Determine the (x, y) coordinate at the center of the cell enclosing the given text.  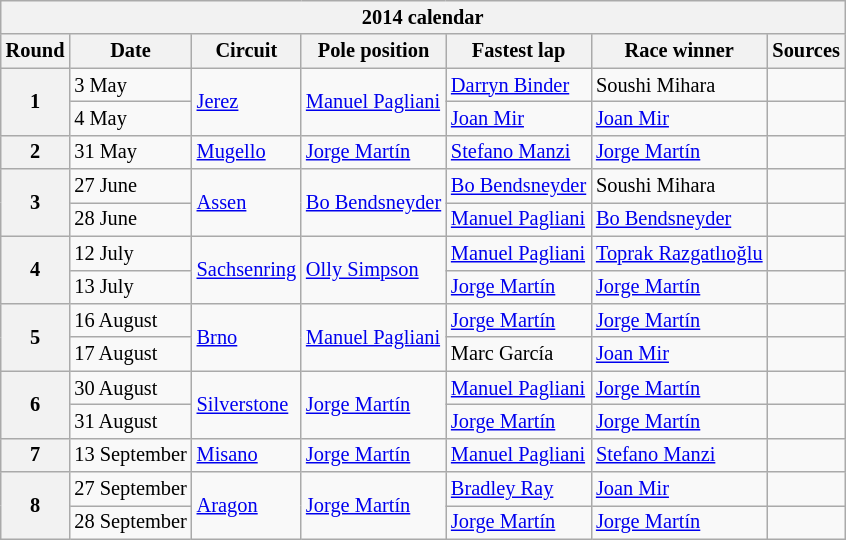
Fastest lap (518, 51)
Aragon (246, 506)
Silverstone (246, 404)
Brno (246, 336)
Assen (246, 202)
Race winner (679, 51)
13 July (130, 287)
16 August (130, 320)
Sachsenring (246, 270)
3 (36, 202)
12 July (130, 253)
3 May (130, 85)
8 (36, 506)
6 (36, 404)
Toprak Razgatlıoğlu (679, 253)
Misano (246, 455)
13 September (130, 455)
5 (36, 336)
Pole position (374, 51)
Mugello (246, 152)
7 (36, 455)
2014 calendar (423, 17)
Olly Simpson (374, 270)
28 June (130, 219)
Bradley Ray (518, 489)
31 May (130, 152)
27 June (130, 186)
Circuit (246, 51)
Marc García (518, 354)
28 September (130, 522)
30 August (130, 388)
Jerez (246, 102)
Sources (806, 51)
1 (36, 102)
2 (36, 152)
4 (36, 270)
4 May (130, 118)
Round (36, 51)
27 September (130, 489)
Date (130, 51)
Darryn Binder (518, 85)
31 August (130, 421)
17 August (130, 354)
